Identify which cell holds the provided text, then report its [x, y] central coordinate. 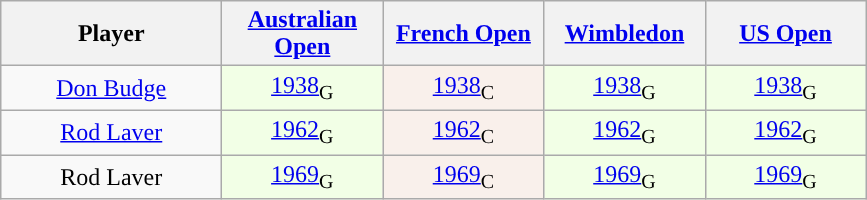
1969C [464, 176]
Don Budge [112, 88]
US Open [786, 34]
French Open [464, 34]
1962C [464, 132]
Wimbledon [624, 34]
Australian Open [302, 34]
1938C [464, 88]
Player [112, 34]
